From the cell containing the given text, extract its center point as (X, Y) coordinate. 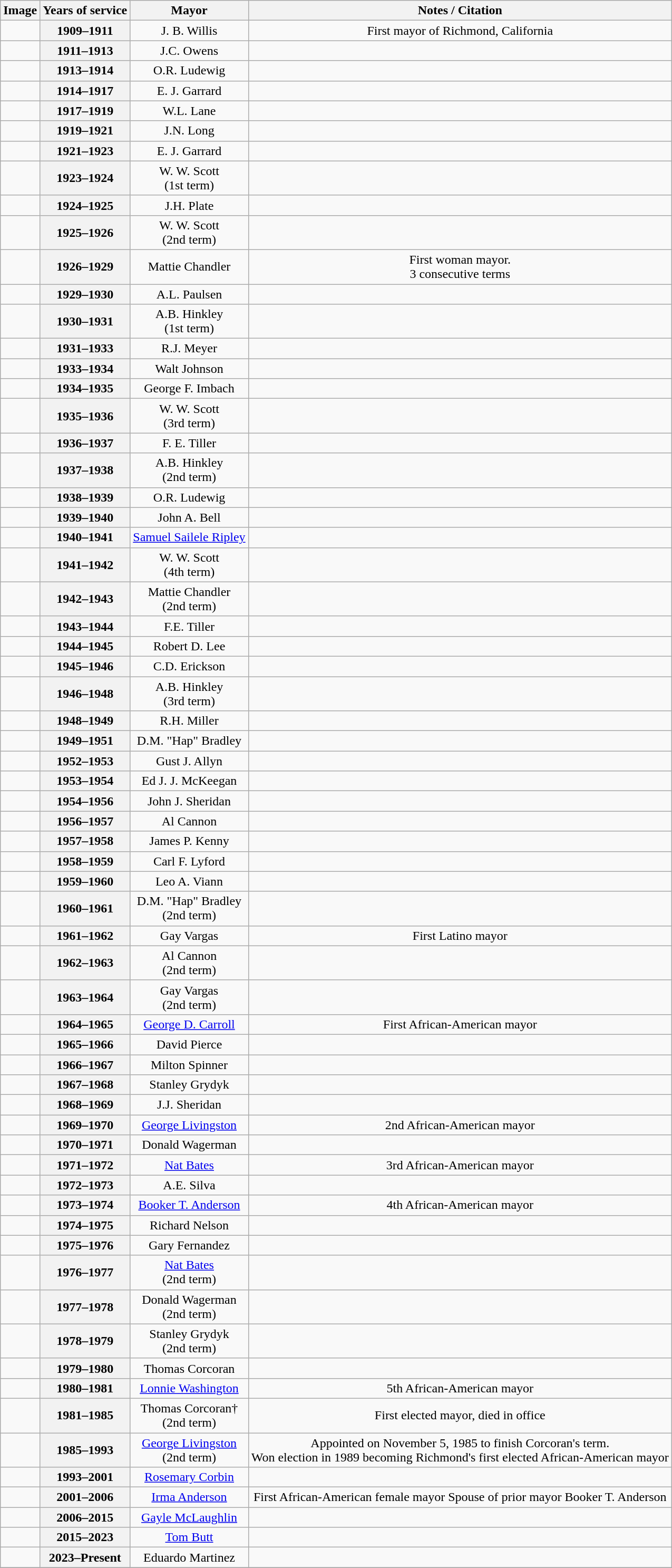
1961–1962 (85, 936)
1943–1944 (85, 626)
1936–1937 (85, 443)
1929–1930 (85, 294)
1993–2001 (85, 1477)
1974–1975 (85, 1225)
1939–1940 (85, 517)
1935–1936 (85, 416)
W. W. Scott (2nd term) (189, 232)
W. W. Scott (1st term) (189, 178)
First mayor of Richmond, California (460, 31)
C.D. Erickson (189, 666)
1959–1960 (85, 881)
Booker T. Anderson (189, 1205)
W. W. Scott (4th term) (189, 564)
D.M. "Hap" Bradley (189, 741)
George Livingston (2nd term) (189, 1449)
James P. Kenny (189, 841)
Robert D. Lee (189, 646)
2nd African-American mayor (460, 1125)
Gay Vargas (189, 936)
1963–1964 (85, 997)
First woman mayor. 3 consecutive terms (460, 267)
Mattie Chandler (189, 267)
Stanley Grydyk (189, 1085)
1956–1957 (85, 821)
David Pierce (189, 1044)
Thomas Corcoran (189, 1368)
Eduardo Martinez (189, 1557)
1980–1981 (85, 1388)
2023–Present (85, 1557)
Gary Fernandez (189, 1245)
1960–1961 (85, 908)
Ed J. J. McKeegan (189, 781)
Appointed on November 5, 1985 to finish Corcoran's term. Won election in 1989 becoming Richmond's first elected African-American mayor (460, 1449)
J.H. Plate (189, 205)
1944–1945 (85, 646)
1952–1953 (85, 761)
1945–1946 (85, 666)
1973–1974 (85, 1205)
2006–2015 (85, 1517)
1913–1914 (85, 71)
D.M. "Hap" Bradley (2nd term) (189, 908)
Tom Butt (189, 1537)
1954–1956 (85, 801)
1949–1951 (85, 741)
3rd African-American mayor (460, 1165)
Donald Wagerman (189, 1145)
1981–1985 (85, 1416)
J. B. Willis (189, 31)
1971–1972 (85, 1165)
1914–1917 (85, 91)
John A. Bell (189, 517)
1938–1939 (85, 497)
1969–1970 (85, 1125)
1967–1968 (85, 1085)
J.J. Sheridan (189, 1105)
Al Cannon (2nd term) (189, 963)
1970–1971 (85, 1145)
Samuel Sailele Ripley (189, 537)
1923–1924 (85, 178)
1926–1929 (85, 267)
1976–1977 (85, 1272)
First elected mayor, died in office (460, 1416)
Notes / Citation (460, 11)
1957–1958 (85, 841)
Irma Anderson (189, 1497)
F.E. Tiller (189, 626)
1953–1954 (85, 781)
1946–1948 (85, 693)
1911–1913 (85, 51)
1964–1965 (85, 1024)
1979–1980 (85, 1368)
R.H. Miller (189, 721)
A.B. Hinkley (3rd term) (189, 693)
First African-American mayor (460, 1024)
J.C. Owens (189, 51)
A.B. Hinkley (2nd term) (189, 470)
1977–1978 (85, 1307)
R.J. Meyer (189, 349)
1909–1911 (85, 31)
1968–1969 (85, 1105)
1931–1933 (85, 349)
4th African-American mayor (460, 1205)
Years of service (85, 11)
1942–1943 (85, 599)
Nat Bates (2nd term) (189, 1272)
5th African-American mayor (460, 1388)
Mayor (189, 11)
Walt Johnson (189, 369)
J.N. Long (189, 131)
First African-American female mayor Spouse of prior mayor Booker T. Anderson (460, 1497)
1972–1973 (85, 1185)
Stanley Grydyk (2nd term) (189, 1341)
Thomas Corcoran† (2nd term) (189, 1416)
John J. Sheridan (189, 801)
Milton Spinner (189, 1065)
Al Cannon (189, 821)
1941–1942 (85, 564)
Mattie Chandler (2nd term) (189, 599)
1933–1934 (85, 369)
George D. Carroll (189, 1024)
George F. Imbach (189, 389)
1921–1923 (85, 151)
W. W. Scott (3rd term) (189, 416)
Donald Wagerman (2nd term) (189, 1307)
1978–1979 (85, 1341)
1958–1959 (85, 861)
Lonnie Washington (189, 1388)
Carl F. Lyford (189, 861)
Nat Bates (189, 1165)
1985–1993 (85, 1449)
Gust J. Allyn (189, 761)
Image (20, 11)
1966–1967 (85, 1065)
1934–1935 (85, 389)
1962–1963 (85, 963)
First Latino mayor (460, 936)
2001–2006 (85, 1497)
A.L. Paulsen (189, 294)
1917–1919 (85, 111)
Gay Vargas (2nd term) (189, 997)
1919–1921 (85, 131)
Richard Nelson (189, 1225)
2015–2023 (85, 1537)
1930–1931 (85, 322)
1975–1976 (85, 1245)
1937–1938 (85, 470)
A.E. Silva (189, 1185)
Gayle McLaughlin (189, 1517)
1948–1949 (85, 721)
A.B. Hinkley (1st term) (189, 322)
1924–1925 (85, 205)
W.L. Lane (189, 111)
1940–1941 (85, 537)
1965–1966 (85, 1044)
F. E. Tiller (189, 443)
1925–1926 (85, 232)
George Livingston (189, 1125)
Rosemary Corbin (189, 1477)
Leo A. Viann (189, 881)
